Provide the [x, y] coordinate of the cell's center where the given text is located.  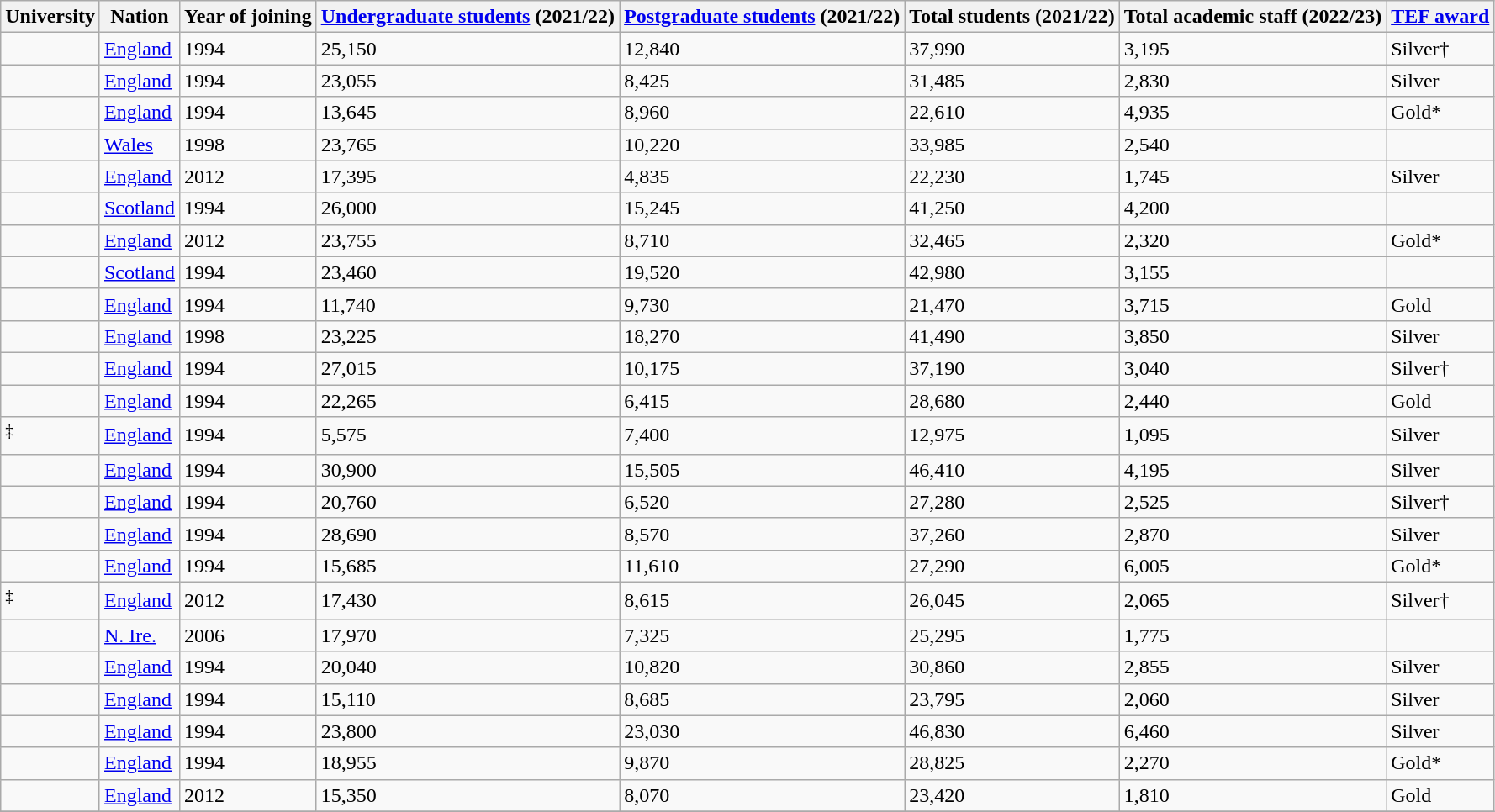
23,030 [762, 731]
5,575 [468, 435]
2,855 [1253, 667]
30,860 [1012, 667]
1,775 [1253, 635]
4,835 [762, 177]
12,975 [1012, 435]
15,350 [468, 795]
23,225 [468, 336]
46,830 [1012, 731]
2,320 [1253, 240]
4,935 [1253, 113]
26,000 [468, 208]
46,410 [1012, 470]
6,005 [1253, 566]
23,755 [468, 240]
28,690 [468, 534]
23,800 [468, 731]
10,175 [762, 368]
7,325 [762, 635]
2,270 [1253, 763]
23,055 [468, 81]
10,820 [762, 667]
15,505 [762, 470]
Undergraduate students (2021/22) [468, 17]
3,155 [1253, 272]
1,810 [1253, 795]
2,870 [1253, 534]
10,220 [762, 145]
2,540 [1253, 145]
22,265 [468, 401]
Year of joining [249, 17]
41,250 [1012, 208]
31,485 [1012, 81]
2,525 [1253, 502]
2,440 [1253, 401]
25,295 [1012, 635]
2,060 [1253, 699]
17,430 [468, 600]
15,245 [762, 208]
TEF award [1440, 17]
6,460 [1253, 731]
Total students (2021/22) [1012, 17]
8,685 [762, 699]
8,615 [762, 600]
19,520 [762, 272]
4,200 [1253, 208]
18,270 [762, 336]
21,470 [1012, 304]
11,610 [762, 566]
N. Ire. [140, 635]
3,850 [1253, 336]
28,680 [1012, 401]
15,685 [468, 566]
30,900 [468, 470]
23,420 [1012, 795]
23,795 [1012, 699]
20,760 [468, 502]
22,230 [1012, 177]
11,740 [468, 304]
University [50, 17]
25,150 [468, 49]
2006 [249, 635]
8,425 [762, 81]
23,460 [468, 272]
3,040 [1253, 368]
22,610 [1012, 113]
9,870 [762, 763]
27,015 [468, 368]
32,465 [1012, 240]
6,415 [762, 401]
23,765 [468, 145]
15,110 [468, 699]
41,490 [1012, 336]
Total academic staff (2022/23) [1253, 17]
1,095 [1253, 435]
1,745 [1253, 177]
Wales [140, 145]
37,990 [1012, 49]
17,395 [468, 177]
3,195 [1253, 49]
6,520 [762, 502]
8,070 [762, 795]
Postgraduate students (2021/22) [762, 17]
9,730 [762, 304]
33,985 [1012, 145]
8,710 [762, 240]
7,400 [762, 435]
20,040 [468, 667]
12,840 [762, 49]
8,960 [762, 113]
8,570 [762, 534]
4,195 [1253, 470]
27,280 [1012, 502]
17,970 [468, 635]
Nation [140, 17]
2,065 [1253, 600]
42,980 [1012, 272]
2,830 [1253, 81]
18,955 [468, 763]
37,260 [1012, 534]
26,045 [1012, 600]
13,645 [468, 113]
37,190 [1012, 368]
3,715 [1253, 304]
27,290 [1012, 566]
28,825 [1012, 763]
